Capture the cell that displays the provided text and extract its (x, y) central coordinate. 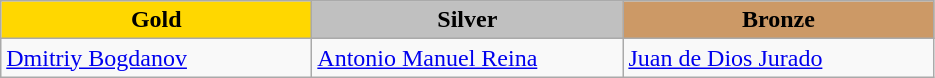
Silver (468, 20)
Dmitriy Bogdanov (156, 58)
Gold (156, 20)
Juan de Dios Jurado (778, 58)
Antonio Manuel Reina (468, 58)
Bronze (778, 20)
